Locate the cell with the specified text and output its (X, Y) center coordinate. 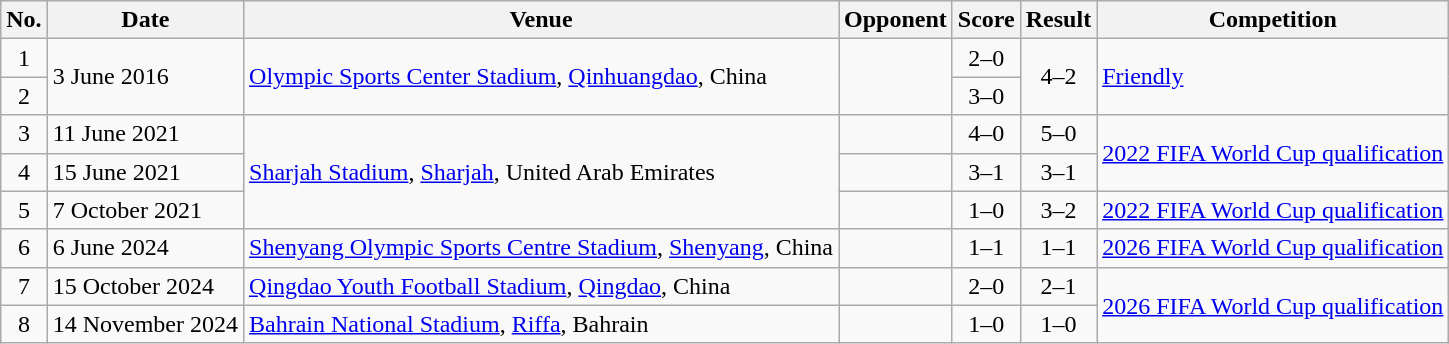
Date (145, 20)
11 June 2021 (145, 134)
Olympic Sports Center Stadium, Qinhuangdao, China (542, 77)
6 (24, 248)
3–0 (986, 96)
2–1 (1058, 286)
Friendly (1273, 77)
2 (24, 96)
Result (1058, 20)
Shenyang Olympic Sports Centre Stadium, Shenyang, China (542, 248)
Score (986, 20)
4–0 (986, 134)
3 June 2016 (145, 77)
5–0 (1058, 134)
4 (24, 172)
Sharjah Stadium, Sharjah, United Arab Emirates (542, 172)
5 (24, 210)
1 (24, 58)
6 June 2024 (145, 248)
7 October 2021 (145, 210)
Competition (1273, 20)
Opponent (896, 20)
14 November 2024 (145, 324)
3–2 (1058, 210)
Bahrain National Stadium, Riffa, Bahrain (542, 324)
15 June 2021 (145, 172)
Qingdao Youth Football Stadium, Qingdao, China (542, 286)
7 (24, 286)
8 (24, 324)
3 (24, 134)
No. (24, 20)
4–2 (1058, 77)
Venue (542, 20)
15 October 2024 (145, 286)
